Extract the (x, y) coordinate from the center of the cell holding the provided text.  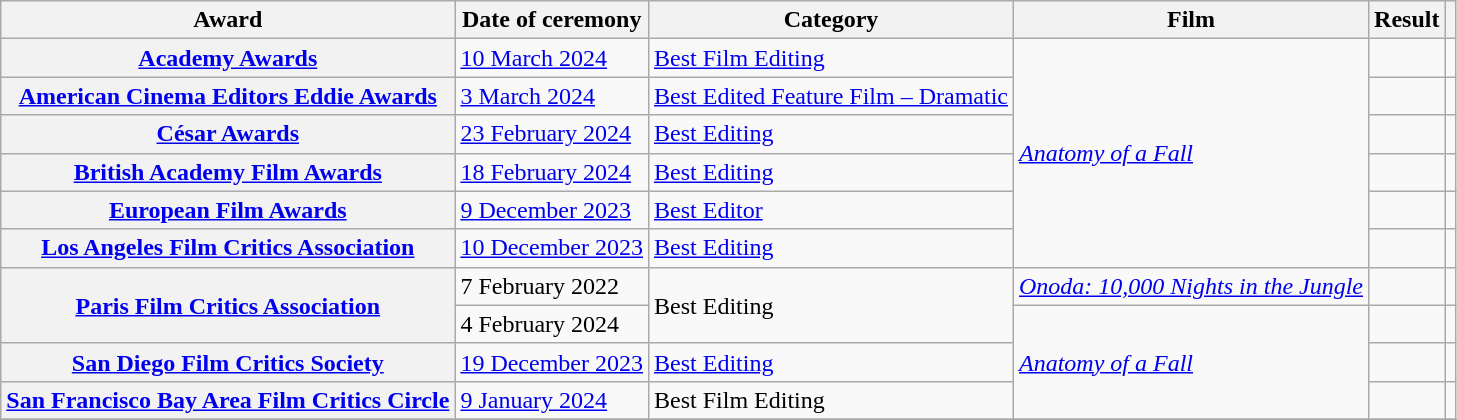
19 December 2023 (552, 362)
Film (1192, 20)
Award (228, 20)
10 March 2024 (552, 58)
César Awards (228, 134)
7 February 2022 (552, 286)
Result (1407, 20)
San Diego Film Critics Society (228, 362)
9 January 2024 (552, 400)
Date of ceremony (552, 20)
3 March 2024 (552, 96)
9 December 2023 (552, 210)
23 February 2024 (552, 134)
Onoda: 10,000 Nights in the Jungle (1192, 286)
Category (832, 20)
Paris Film Critics Association (228, 305)
Best Edited Feature Film – Dramatic (832, 96)
American Cinema Editors Eddie Awards (228, 96)
10 December 2023 (552, 248)
18 February 2024 (552, 172)
European Film Awards (228, 210)
San Francisco Bay Area Film Critics Circle (228, 400)
British Academy Film Awards (228, 172)
Los Angeles Film Critics Association (228, 248)
Academy Awards (228, 58)
4 February 2024 (552, 324)
Best Editor (832, 210)
